Provide the [X, Y] coordinate of the cell's center where the given text is located.  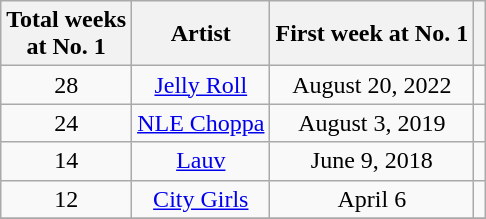
August 20, 2022 [372, 85]
12 [66, 199]
Jelly Roll [201, 85]
NLE Choppa [201, 123]
24 [66, 123]
Total weeksat No. 1 [66, 34]
April 6 [372, 199]
Artist [201, 34]
Lauv [201, 161]
August 3, 2019 [372, 123]
City Girls [201, 199]
June 9, 2018 [372, 161]
28 [66, 85]
First week at No. 1 [372, 34]
14 [66, 161]
